Capture the cell that displays the provided text and extract its (x, y) central coordinate. 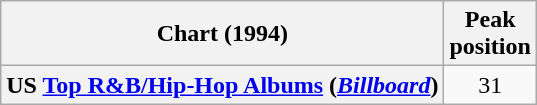
Peak position (490, 34)
31 (490, 85)
Chart (1994) (222, 34)
US Top R&B/Hip-Hop Albums (Billboard) (222, 85)
